Output the (X, Y) coordinate of the center of the cell containing the given text.  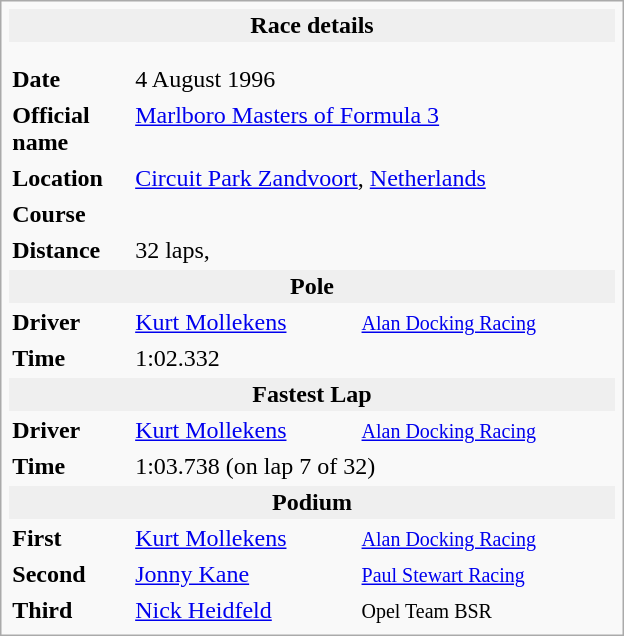
Nick Heidfeld (244, 610)
Paul Stewart Racing (487, 574)
Course (69, 214)
Third (69, 610)
1:02.332 (374, 358)
Race details (312, 26)
Official name (69, 129)
First (69, 538)
Jonny Kane (244, 574)
32 laps, (374, 250)
Distance (69, 250)
Opel Team BSR (487, 610)
Location (69, 178)
Fastest Lap (312, 394)
Second (69, 574)
Podium (312, 502)
4 August 1996 (244, 80)
1:03.738 (on lap 7 of 32) (374, 466)
Marlboro Masters of Formula 3 (374, 129)
Pole (312, 286)
Date (69, 80)
Circuit Park Zandvoort, Netherlands (374, 178)
